Capture the cell that displays the provided text and extract its [x, y] central coordinate. 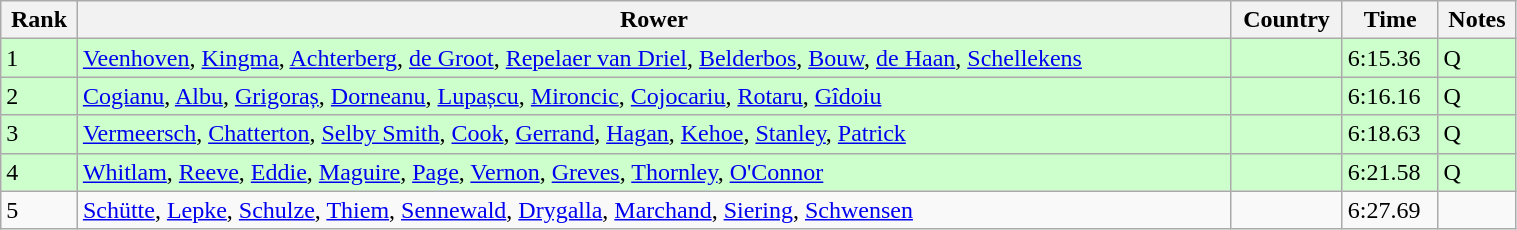
1 [40, 58]
Cogianu, Albu, Grigoraș, Dorneanu, Lupașcu, Mironcic, Cojocariu, Rotaru, Gîdoiu [654, 96]
Country [1287, 20]
6:18.63 [1390, 134]
5 [40, 210]
Whitlam, Reeve, Eddie, Maguire, Page, Vernon, Greves, Thornley, O'Connor [654, 172]
Rank [40, 20]
Rower [654, 20]
Veenhoven, Kingma, Achterberg, de Groot, Repelaer van Driel, Belderbos, Bouw, de Haan, Schellekens [654, 58]
6:15.36 [1390, 58]
6:27.69 [1390, 210]
4 [40, 172]
Vermeersch, Chatterton, Selby Smith, Cook, Gerrand, Hagan, Kehoe, Stanley, Patrick [654, 134]
3 [40, 134]
Time [1390, 20]
Schütte, Lepke, Schulze, Thiem, Sennewald, Drygalla, Marchand, Siering, Schwensen [654, 210]
6:21.58 [1390, 172]
2 [40, 96]
6:16.16 [1390, 96]
Notes [1477, 20]
